Capture the cell that displays the provided text and extract its (X, Y) central coordinate. 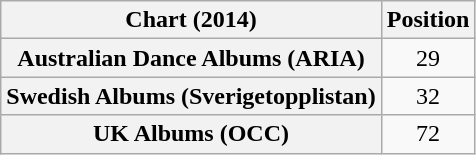
Chart (2014) (191, 20)
32 (428, 96)
Australian Dance Albums (ARIA) (191, 58)
Swedish Albums (Sverigetopplistan) (191, 96)
29 (428, 58)
72 (428, 134)
UK Albums (OCC) (191, 134)
Position (428, 20)
